Identify which cell holds the provided text, then report its (x, y) central coordinate. 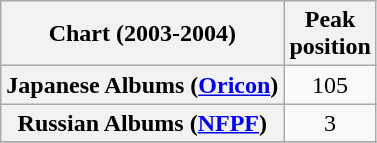
Peakposition (330, 34)
Chart (2003-2004) (142, 34)
Russian Albums (NFPF) (142, 123)
3 (330, 123)
Japanese Albums (Oricon) (142, 85)
105 (330, 85)
